Search for the cell housing the specified text and yield its (X, Y) center coordinate. 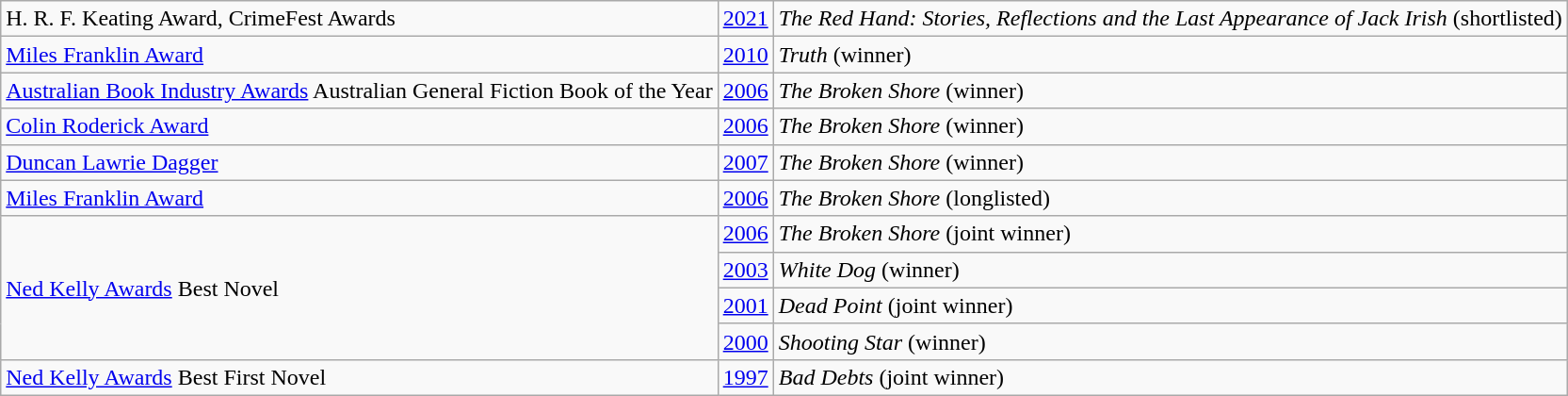
2007 (746, 162)
The Broken Shore (longlisted) (1170, 198)
Australian Book Industry Awards Australian General Fiction Book of the Year (360, 91)
Bad Debts (joint winner) (1170, 377)
2003 (746, 270)
Duncan Lawrie Dagger (360, 162)
Dead Point (joint winner) (1170, 305)
The Broken Shore (joint winner) (1170, 234)
The Red Hand: Stories, Reflections and the Last Appearance of Jack Irish (shortlisted) (1170, 19)
1997 (746, 377)
Truth (winner) (1170, 55)
H. R. F. Keating Award, CrimeFest Awards (360, 19)
2001 (746, 305)
Colin Roderick Award (360, 126)
Ned Kelly Awards Best First Novel (360, 377)
White Dog (winner) (1170, 270)
Ned Kelly Awards Best Novel (360, 288)
Shooting Star (winner) (1170, 341)
2010 (746, 55)
2021 (746, 19)
2000 (746, 341)
